Detect which cell encompasses the target text, then output its [X, Y] center coordinate. 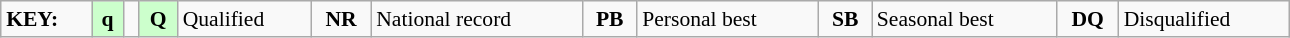
DQ [1088, 19]
Disqualified [1204, 19]
PB [610, 19]
q [108, 19]
NR [341, 19]
KEY: [46, 19]
Personal best [728, 19]
National record [476, 19]
SB [846, 19]
Seasonal best [964, 19]
Q [158, 19]
Qualified [244, 19]
